Detect which cell encompasses the target text, then output its (X, Y) center coordinate. 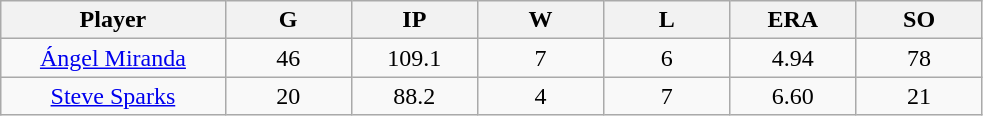
W (540, 20)
IP (414, 20)
109.1 (414, 58)
ERA (793, 20)
L (667, 20)
4 (540, 96)
G (288, 20)
21 (919, 96)
46 (288, 58)
6.60 (793, 96)
88.2 (414, 96)
20 (288, 96)
4.94 (793, 58)
78 (919, 58)
6 (667, 58)
Ángel Miranda (113, 58)
Player (113, 20)
Steve Sparks (113, 96)
SO (919, 20)
